Detect which cell encompasses the target text, then output its [X, Y] center coordinate. 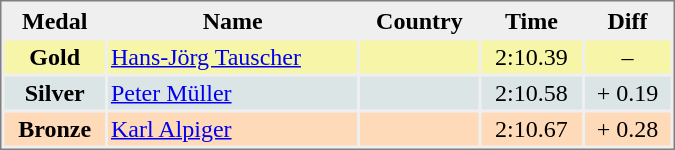
Diff [627, 20]
Gold [54, 56]
2:10.39 [531, 56]
Medal [54, 20]
Time [531, 20]
2:10.58 [531, 92]
Country [419, 20]
+ 0.19 [627, 92]
Hans-Jörg Tauscher [233, 56]
Name [233, 20]
2:10.67 [531, 128]
+ 0.28 [627, 128]
Karl Alpiger [233, 128]
Bronze [54, 128]
Silver [54, 92]
Peter Müller [233, 92]
– [627, 56]
